Determine the (X, Y) coordinate at the center of the cell enclosing the given text.  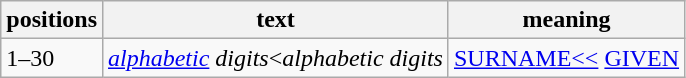
SURNAME<< GIVEN (566, 58)
alphabetic digits<alphabetic digits (276, 58)
1–30 (52, 58)
text (276, 20)
meaning (566, 20)
positions (52, 20)
